Scan for the cell matching the given text and deliver its (X, Y) coordinate at center. 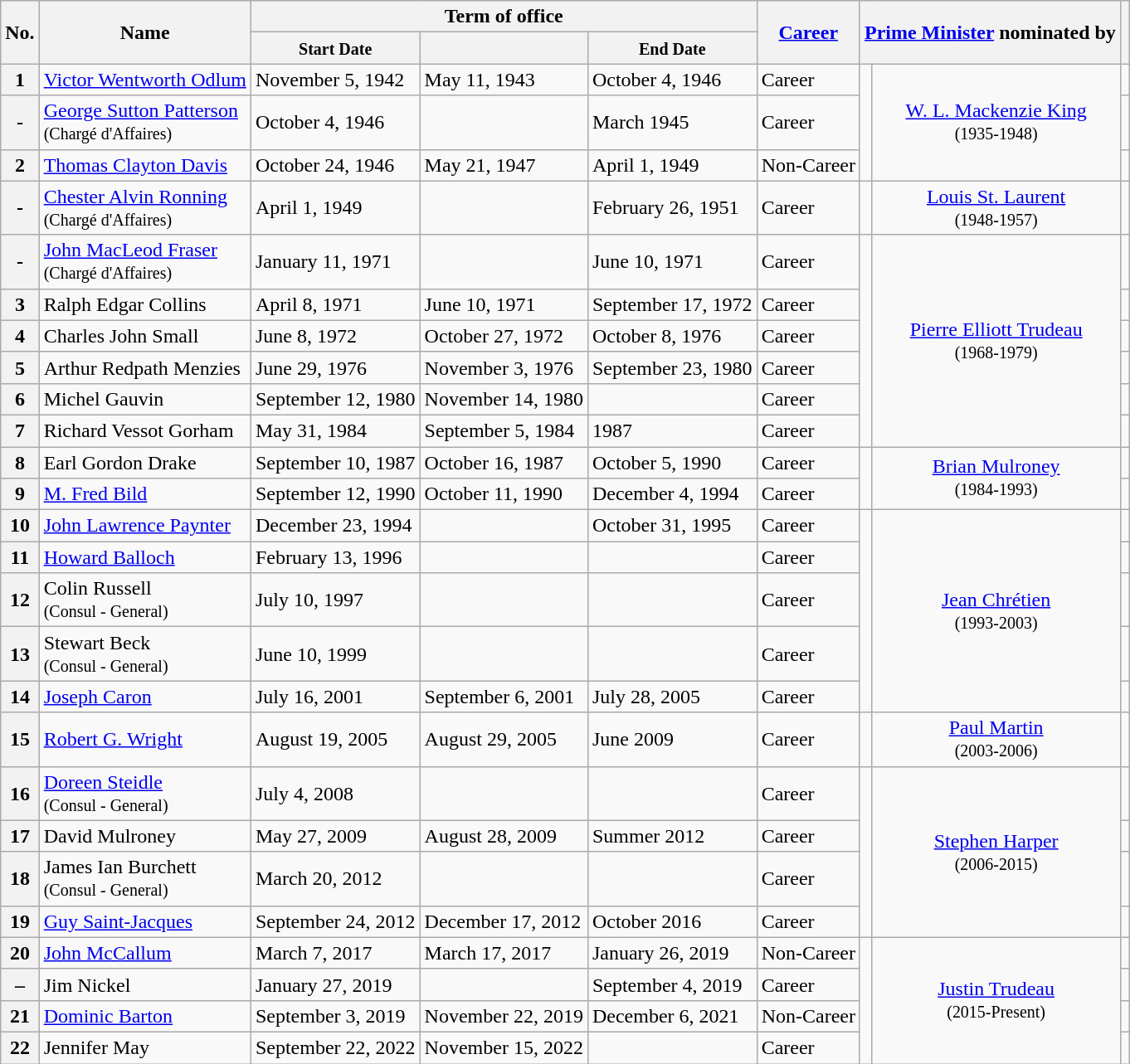
October 16, 1987 (504, 462)
14 (20, 697)
Ralph Edgar Collins (144, 304)
January 11, 1971 (335, 262)
W. L. Mackenzie King(1935-1948) (996, 123)
September 24, 2012 (335, 921)
May 27, 2009 (335, 836)
May 11, 1943 (504, 80)
Justin Trudeau(2015-Present) (996, 1000)
10 (20, 526)
Arthur Redpath Menzies (144, 367)
October 31, 1995 (672, 526)
October 11, 1990 (504, 494)
James Ian Burchett(Consul - General) (144, 879)
1987 (672, 430)
Name (144, 32)
Dominic Barton (144, 1016)
Earl Gordon Drake (144, 462)
March 7, 2017 (335, 953)
July 16, 2001 (335, 697)
September 17, 1972 (672, 304)
Jean Chrétien(1993-2003) (996, 611)
David Mulroney (144, 836)
Prime Minister nominated by (990, 32)
19 (20, 921)
John McCallum (144, 953)
2 (20, 165)
John MacLeod Fraser(Chargé d'Affaires) (144, 262)
15 (20, 740)
October 27, 1972 (504, 336)
June 29, 1976 (335, 367)
Guy Saint-Jacques (144, 921)
Robert G. Wright (144, 740)
M. Fred Bild (144, 494)
Colin Russell(Consul - General) (144, 600)
Joseph Caron (144, 697)
June 10, 1999 (335, 653)
February 13, 1996 (335, 557)
George Sutton Patterson(Chargé d'Affaires) (144, 123)
Term of office (504, 17)
November 14, 1980 (504, 399)
Chester Alvin Ronning(Chargé d'Affaires) (144, 207)
August 29, 2005 (504, 740)
October 24, 1946 (335, 165)
11 (20, 557)
Summer 2012 (672, 836)
17 (20, 836)
Pierre Elliott Trudeau(1968-1979) (996, 340)
September 10, 1987 (335, 462)
John Lawrence Paynter (144, 526)
End Date (672, 48)
January 26, 2019 (672, 953)
Charles John Small (144, 336)
December 23, 1994 (335, 526)
Brian Mulroney(1984-1993) (996, 478)
5 (20, 367)
18 (20, 879)
Richard Vessot Gorham (144, 430)
September 12, 1980 (335, 399)
August 28, 2009 (504, 836)
Stewart Beck(Consul - General) (144, 653)
July 4, 2008 (335, 793)
September 6, 2001 (504, 697)
7 (20, 430)
22 (20, 1047)
November 15, 2022 (504, 1047)
8 (20, 462)
November 22, 2019 (504, 1016)
June 2009 (672, 740)
13 (20, 653)
16 (20, 793)
6 (20, 399)
September 22, 2022 (335, 1047)
October 8, 1976 (672, 336)
Start Date (335, 48)
No. (20, 32)
Howard Balloch (144, 557)
August 19, 2005 (335, 740)
September 3, 2019 (335, 1016)
1 (20, 80)
September 5, 1984 (504, 430)
February 26, 1951 (672, 207)
July 28, 2005 (672, 697)
May 31, 1984 (335, 430)
Michel Gauvin (144, 399)
Thomas Clayton Davis (144, 165)
July 10, 1997 (335, 600)
Victor Wentworth Odlum (144, 80)
September 12, 1990 (335, 494)
Louis St. Laurent(1948-1957) (996, 207)
Stephen Harper(2006-2015) (996, 852)
November 3, 1976 (504, 367)
– (20, 984)
21 (20, 1016)
20 (20, 953)
May 21, 1947 (504, 165)
October 2016 (672, 921)
9 (20, 494)
Doreen Steidle(Consul - General) (144, 793)
September 4, 2019 (672, 984)
October 5, 1990 (672, 462)
March 20, 2012 (335, 879)
Jim Nickel (144, 984)
4 (20, 336)
January 27, 2019 (335, 984)
March 1945 (672, 123)
December 4, 1994 (672, 494)
April 8, 1971 (335, 304)
September 23, 1980 (672, 367)
March 17, 2017 (504, 953)
December 6, 2021 (672, 1016)
12 (20, 600)
Paul Martin(2003-2006) (996, 740)
November 5, 1942 (335, 80)
December 17, 2012 (504, 921)
3 (20, 304)
Jennifer May (144, 1047)
June 8, 1972 (335, 336)
